Detect which cell encompasses the target text, then output its (X, Y) center coordinate. 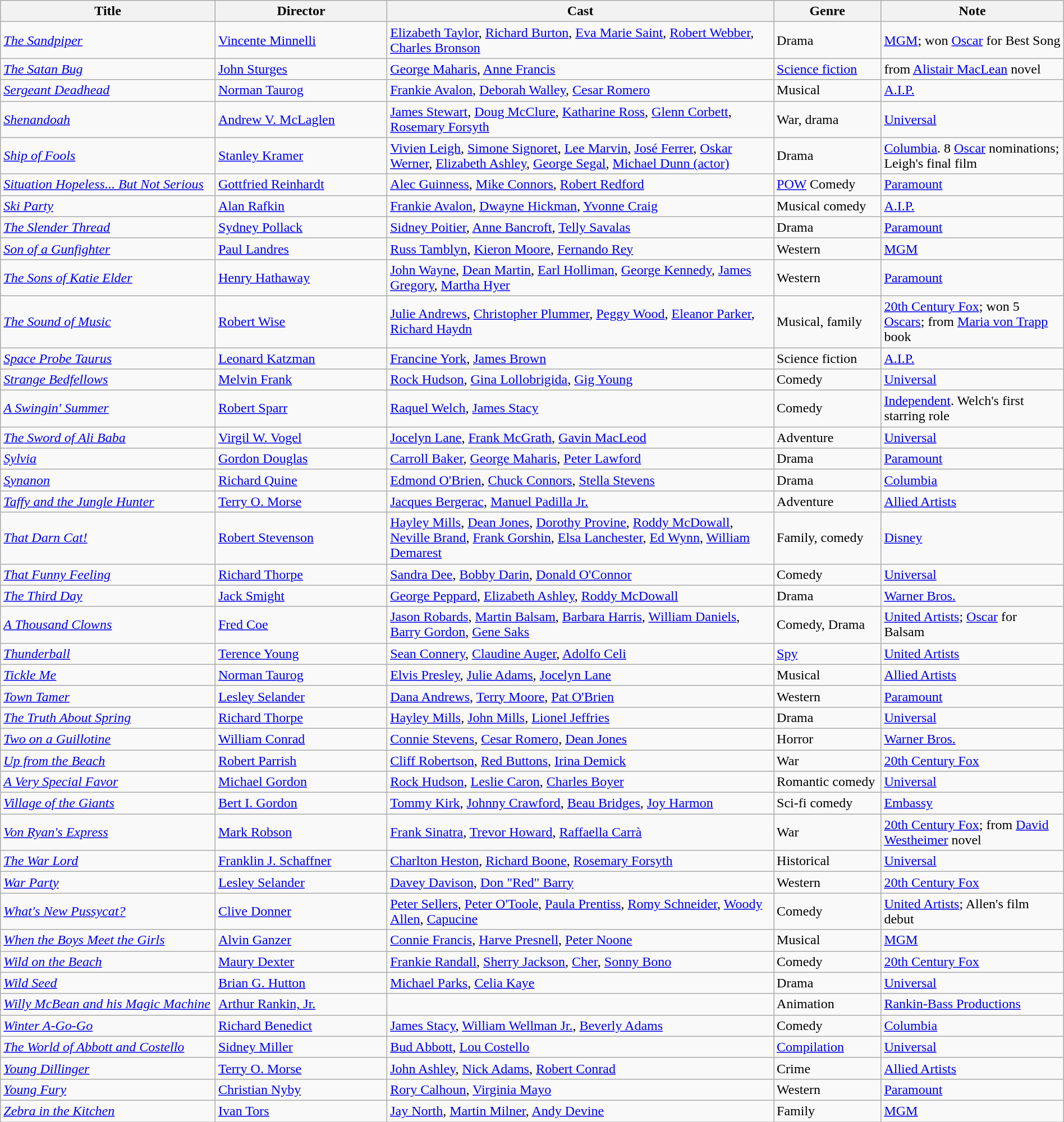
War Party (108, 882)
Village of the Giants (108, 803)
James Stewart, Doug McClure, Katharine Ross, Glenn Corbett, Rosemary Forsyth (580, 119)
Jacques Bergerac, Manuel Padilla Jr. (580, 502)
20th Century Fox; won 5 Oscars; from Maria von Trapp book (972, 321)
Crime (827, 1068)
Christian Nyby (301, 1089)
Raquel Welch, James Stacy (580, 408)
Alec Guinness, Mike Connors, Robert Redford (580, 185)
Terence Young (301, 654)
Shenandoah (108, 119)
Sidney Poitier, Anne Bancroft, Telly Savalas (580, 227)
Ski Party (108, 206)
Romantic comedy (827, 782)
Charlton Heston, Richard Boone, Rosemary Forsyth (580, 861)
Son of a Gunfighter (108, 249)
Jason Robards, Martin Balsam, Barbara Harris, William Daniels, Barry Gordon, Gene Saks (580, 625)
Two on a Guillotine (108, 739)
Cliff Robertson, Red Buttons, Irina Demick (580, 760)
Frankie Avalon, Deborah Walley, Cesar Romero (580, 90)
The World of Abbott and Costello (108, 1047)
The Satan Bug (108, 69)
Rory Calhoun, Virginia Mayo (580, 1089)
Hayley Mills, John Mills, Lionel Jeffries (580, 718)
Sydney Pollack (301, 227)
Virgil W. Vogel (301, 438)
Up from the Beach (108, 760)
Zebra in the Kitchen (108, 1111)
Sean Connery, Claudine Auger, Adolfo Celi (580, 654)
Ivan Tors (301, 1111)
Leonard Katzman (301, 358)
Family, comedy (827, 538)
Arthur Rankin, Jr. (301, 1004)
The Third Day (108, 596)
Michael Gordon (301, 782)
Synanon (108, 480)
The Truth About Spring (108, 718)
Sergeant Deadhead (108, 90)
Rock Hudson, Leslie Caron, Charles Boyer (580, 782)
Robert Sparr (301, 408)
A Thousand Clowns (108, 625)
Robert Parrish (301, 760)
Sci-fi comedy (827, 803)
Peter Sellers, Peter O'Toole, Paula Prentiss, Romy Schneider, Woody Allen, Capucine (580, 911)
Henry Hathaway (301, 277)
Comedy, Drama (827, 625)
Musical comedy (827, 206)
George Maharis, Anne Francis (580, 69)
Edmond O'Brien, Chuck Connors, Stella Stevens (580, 480)
Town Tamer (108, 696)
Cast (580, 11)
Compilation (827, 1047)
United Artists; Allen's film debut (972, 911)
MGM; won Oscar for Best Song (972, 40)
Stanley Kramer (301, 156)
A Swingin' Summer (108, 408)
Wild Seed (108, 983)
Paul Landres (301, 249)
Sandra Dee, Bobby Darin, Donald O'Connor (580, 574)
Note (972, 11)
Elizabeth Taylor, Richard Burton, Eva Marie Saint, Robert Webber, Charles Bronson (580, 40)
Disney (972, 538)
George Peppard, Elizabeth Ashley, Roddy McDowall (580, 596)
Gordon Douglas (301, 459)
Francine York, James Brown (580, 358)
Director (301, 11)
Vincente Minnelli (301, 40)
Rock Hudson, Gina Lollobrigida, Gig Young (580, 380)
Davey Davison, Don "Red" Barry (580, 882)
Jack Smight (301, 596)
Jay North, Martin Milner, Andy Devine (580, 1111)
Young Fury (108, 1089)
Von Ryan's Express (108, 833)
United Artists (972, 654)
The Sound of Music (108, 321)
Clive Donner (301, 911)
John Sturges (301, 69)
Connie Francis, Harve Presnell, Peter Noone (580, 940)
Sylvia (108, 459)
from Alistair MacLean novel (972, 69)
Thunderball (108, 654)
The Sons of Katie Elder (108, 277)
Space Probe Taurus (108, 358)
Russ Tamblyn, Kieron Moore, Fernando Rey (580, 249)
Dana Andrews, Terry Moore, Pat O'Brien (580, 696)
Richard Benedict (301, 1026)
Animation (827, 1004)
Carroll Baker, George Maharis, Peter Lawford (580, 459)
A Very Special Favor (108, 782)
Young Dillinger (108, 1068)
The Sandpiper (108, 40)
Ship of Fools (108, 156)
Frankie Avalon, Dwayne Hickman, Yvonne Craig (580, 206)
That Darn Cat! (108, 538)
Embassy (972, 803)
Hayley Mills, Dean Jones, Dorothy Provine, Roddy McDowall, Neville Brand, Frank Gorshin, Elsa Lanchester, Ed Wynn, William Demarest (580, 538)
Willy McBean and his Magic Machine (108, 1004)
Alan Rafkin (301, 206)
William Conrad (301, 739)
Historical (827, 861)
Wild on the Beach (108, 962)
POW Comedy (827, 185)
The Sword of Ali Baba (108, 438)
Tommy Kirk, Johnny Crawford, Beau Bridges, Joy Harmon (580, 803)
Situation Hopeless... But Not Serious (108, 185)
Alvin Ganzer (301, 940)
Frank Sinatra, Trevor Howard, Raffaella Carrà (580, 833)
Andrew V. McLaglen (301, 119)
Family (827, 1111)
Vivien Leigh, Simone Signoret, Lee Marvin, José Ferrer, Oskar Werner, Elizabeth Ashley, George Segal, Michael Dunn (actor) (580, 156)
Bert I. Gordon (301, 803)
Julie Andrews, Christopher Plummer, Peggy Wood, Eleanor Parker, Richard Haydn (580, 321)
The War Lord (108, 861)
Columbia. 8 Oscar nominations; Leigh's final film (972, 156)
Brian G. Hutton (301, 983)
Mark Robson (301, 833)
John Wayne, Dean Martin, Earl Holliman, George Kennedy, James Gregory, Martha Hyer (580, 277)
James Stacy, William Wellman Jr., Beverly Adams (580, 1026)
Jocelyn Lane, Frank McGrath, Gavin MacLeod (580, 438)
Gottfried Reinhardt (301, 185)
Independent. Welch's first starring role (972, 408)
War, drama (827, 119)
When the Boys Meet the Girls (108, 940)
Genre (827, 11)
Spy (827, 654)
Taffy and the Jungle Hunter (108, 502)
Connie Stevens, Cesar Romero, Dean Jones (580, 739)
Fred Coe (301, 625)
Horror (827, 739)
The Slender Thread (108, 227)
Franklin J. Schaffner (301, 861)
Sidney Miller (301, 1047)
Title (108, 11)
John Ashley, Nick Adams, Robert Conrad (580, 1068)
Frankie Randall, Sherry Jackson, Cher, Sonny Bono (580, 962)
Musical, family (827, 321)
That Funny Feeling (108, 574)
Melvin Frank (301, 380)
Robert Wise (301, 321)
Maury Dexter (301, 962)
Winter A-Go-Go (108, 1026)
What's New Pussycat? (108, 911)
Rankin-Bass Productions (972, 1004)
Tickle Me (108, 675)
Richard Quine (301, 480)
Strange Bedfellows (108, 380)
Bud Abbott, Lou Costello (580, 1047)
United Artists; Oscar for Balsam (972, 625)
20th Century Fox; from David Westheimer novel (972, 833)
Elvis Presley, Julie Adams, Jocelyn Lane (580, 675)
Michael Parks, Celia Kaye (580, 983)
Robert Stevenson (301, 538)
